Output the (X, Y) coordinate of the center of the cell containing the given text.  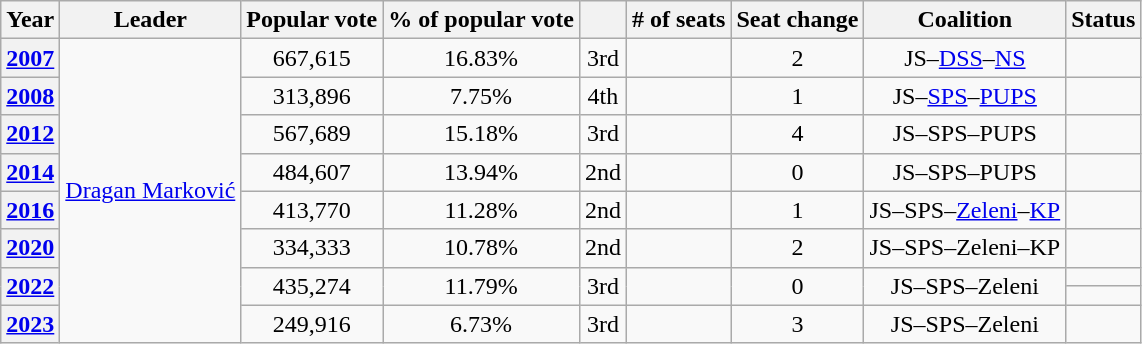
2022 (30, 286)
2008 (30, 96)
3 (798, 324)
# of seats (678, 20)
334,333 (312, 248)
2023 (30, 324)
11.79% (482, 286)
567,689 (312, 134)
4th (602, 96)
Year (30, 20)
Leader (150, 20)
Popular vote (312, 20)
435,274 (312, 286)
2012 (30, 134)
13.94% (482, 172)
413,770 (312, 210)
Seat change (798, 20)
667,615 (312, 58)
249,916 (312, 324)
4 (798, 134)
2016 (30, 210)
313,896 (312, 96)
484,607 (312, 172)
JS–DSS–NS (965, 58)
15.18% (482, 134)
Status (1104, 20)
10.78% (482, 248)
% of popular vote (482, 20)
2007 (30, 58)
Dragan Marković (150, 191)
11.28% (482, 210)
2020 (30, 248)
16.83% (482, 58)
6.73% (482, 324)
2014 (30, 172)
7.75% (482, 96)
Coalition (965, 20)
